Return (x, y) of the center of cell containing provided text 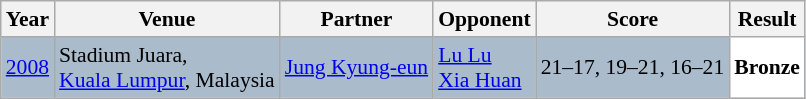
Venue (167, 19)
21–17, 19–21, 16–21 (633, 68)
Year (28, 19)
Jung Kyung-eun (356, 68)
Result (767, 19)
Partner (356, 19)
Stadium Juara,Kuala Lumpur, Malaysia (167, 68)
2008 (28, 68)
Bronze (767, 68)
Opponent (484, 19)
Score (633, 19)
Lu Lu Xia Huan (484, 68)
